Return the [X, Y] coordinate for the center point of the cell that contains the specified text.  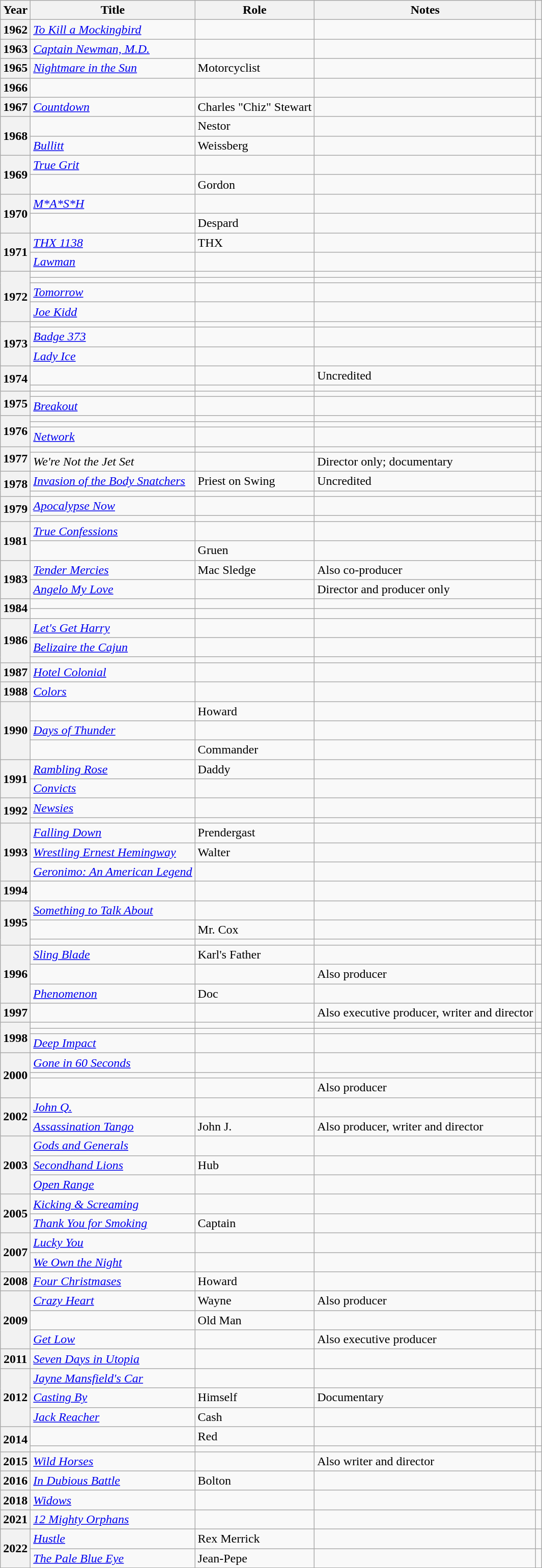
Jayne Mansfield's Car [113, 1378]
True Confessions [113, 531]
2005 [15, 1213]
Captain [254, 1223]
1983 [15, 579]
Karl's Father [254, 954]
Phenomenon [113, 994]
Bullitt [113, 146]
1994 [15, 891]
Mac Sledge [254, 570]
THX [254, 243]
1977 [15, 459]
John J. [254, 1126]
Casting By [113, 1398]
To Kill a Mockingbird [113, 30]
Gordon [254, 184]
Belizaire the Cajun [113, 647]
Also writer and director [425, 1461]
Lawman [113, 262]
Tomorrow [113, 293]
Let's Get Harry [113, 628]
Geronimo: An American Legend [113, 872]
Also executive producer [425, 1340]
2002 [15, 1117]
Secondhand Lions [113, 1165]
Commander [254, 750]
In Dubious Battle [113, 1480]
Colors [113, 691]
Rambling Rose [113, 769]
Wild Horses [113, 1461]
1991 [15, 779]
1990 [15, 730]
Daddy [254, 769]
Tender Mercies [113, 570]
Lady Ice [113, 356]
Countdown [113, 107]
Seven Days in Utopia [113, 1359]
Lucky You [113, 1242]
Crazy Heart [113, 1301]
1965 [15, 68]
2007 [15, 1252]
1992 [15, 811]
Also producer, writer and director [425, 1126]
Gods and Generals [113, 1146]
Walter [254, 852]
1962 [15, 30]
Director only; documentary [425, 462]
Hustle [113, 1538]
Also co-producer [425, 570]
Days of Thunder [113, 731]
Something to Talk About [113, 910]
1996 [15, 974]
12 Mighty Orphans [113, 1519]
Notes [425, 10]
Bolton [254, 1480]
Gone in 60 Seconds [113, 1063]
Convicts [113, 789]
Year [15, 10]
Also executive producer, writer and director [425, 1013]
Deep Impact [113, 1043]
Weissberg [254, 146]
1963 [15, 49]
Red [254, 1436]
THX 1138 [113, 243]
Mr. Cox [254, 930]
We Own the Night [113, 1262]
Breakout [113, 406]
Joe Kidd [113, 312]
Badge 373 [113, 337]
Doc [254, 994]
Priest on Swing [254, 481]
Falling Down [113, 833]
1998 [15, 1038]
2016 [15, 1480]
1970 [15, 213]
2018 [15, 1500]
1967 [15, 107]
Himself [254, 1398]
The Pale Blue Eye [113, 1558]
Charles "Chiz" Stewart [254, 107]
Network [113, 437]
2009 [15, 1320]
1997 [15, 1013]
Thank You for Smoking [113, 1223]
Wayne [254, 1301]
2003 [15, 1165]
2008 [15, 1282]
True Grit [113, 165]
1995 [15, 923]
Widows [113, 1500]
1966 [15, 88]
Title [113, 10]
Angelo My Love [113, 589]
Four Christmases [113, 1282]
Newsies [113, 808]
Gruen [254, 550]
2014 [15, 1439]
2022 [15, 1548]
1971 [15, 252]
Rex Merrick [254, 1538]
Jack Reacher [113, 1417]
2021 [15, 1519]
Assassination Tango [113, 1126]
1973 [15, 344]
Apocalypse Now [113, 506]
Jean-Pepe [254, 1558]
Captain Newman, M.D. [113, 49]
2015 [15, 1461]
1987 [15, 672]
Documentary [425, 1398]
John Q. [113, 1107]
Invasion of the Body Snatchers [113, 481]
1984 [15, 608]
Cash [254, 1417]
Director and producer only [425, 589]
Nestor [254, 126]
Open Range [113, 1184]
Prendergast [254, 833]
1972 [15, 297]
We're Not the Jet Set [113, 462]
1981 [15, 541]
1976 [15, 431]
2012 [15, 1398]
Hub [254, 1165]
1975 [15, 403]
2000 [15, 1076]
Nightmare in the Sun [113, 68]
1974 [15, 379]
1978 [15, 484]
Kicking & Screaming [113, 1204]
1988 [15, 691]
Motorcyclist [254, 68]
Wrestling Ernest Hemingway [113, 852]
1986 [15, 640]
Get Low [113, 1340]
Role [254, 10]
Despard [254, 223]
Hotel Colonial [113, 672]
M*A*S*H [113, 204]
1979 [15, 509]
Sling Blade [113, 954]
Old Man [254, 1320]
1968 [15, 136]
1993 [15, 852]
2011 [15, 1359]
1969 [15, 175]
